Detect which cell encompasses the target text, then output its [x, y] center coordinate. 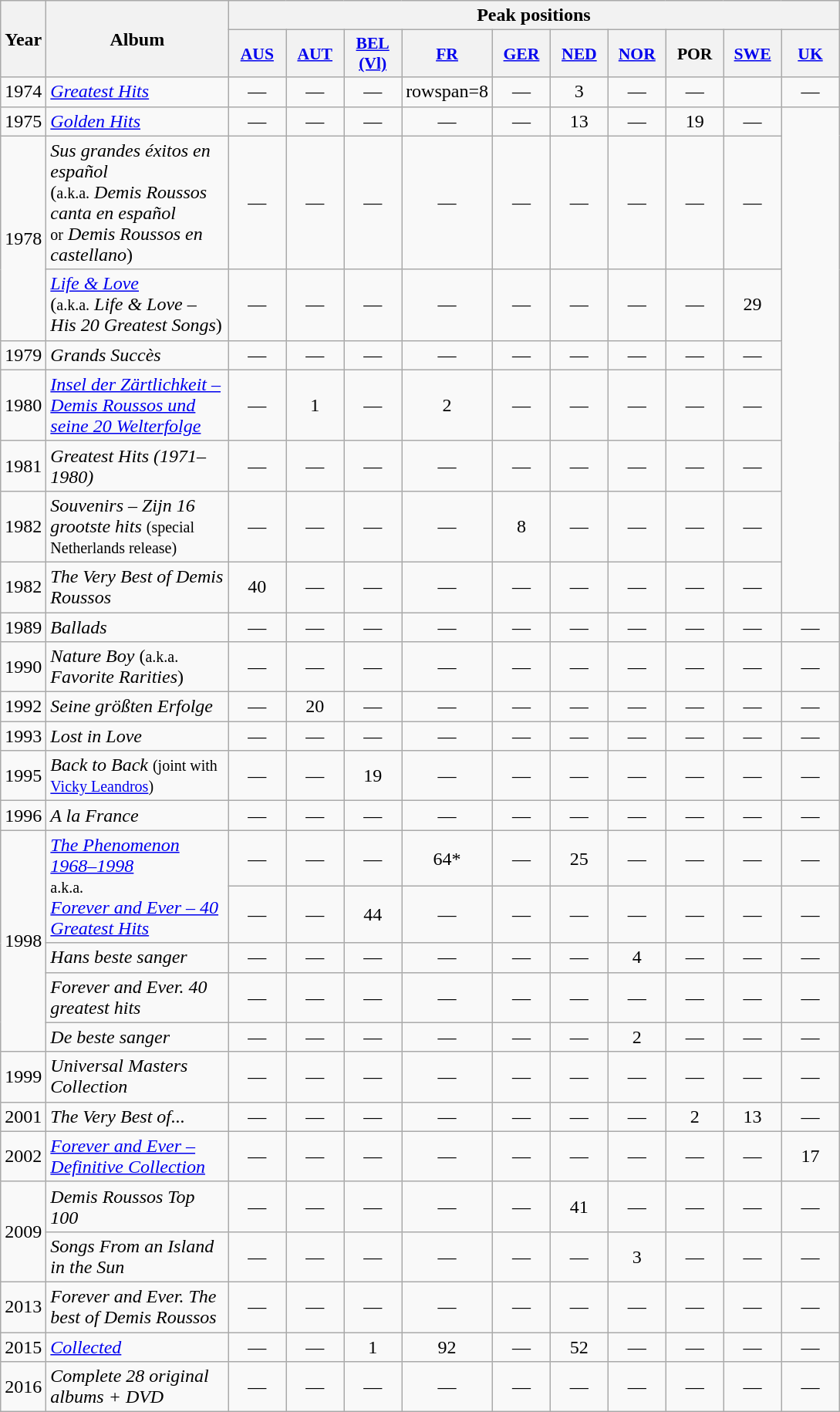
Album [137, 39]
1998 [23, 941]
41 [579, 1207]
4 [637, 958]
2009 [23, 1231]
1978 [23, 238]
Demis Roussos Top 100 [137, 1207]
NOR [637, 54]
Greatest Hits (1971–1980) [137, 466]
UK [810, 54]
8 [521, 526]
1980 [23, 405]
BEL (Vl) [373, 54]
40 [258, 586]
2013 [23, 1307]
Year [23, 39]
Back to Back (joint with Vicky Leandros) [137, 776]
SWE [753, 54]
GER [521, 54]
The Very Best of Demis Roussos [137, 586]
Forever and Ever. The best of Demis Roussos [137, 1307]
Greatest Hits [137, 92]
1992 [23, 707]
1995 [23, 776]
Complete 28 original albums + DVD [137, 1387]
FR [447, 54]
Seine größten Erfolge [137, 707]
Collected [137, 1346]
Golden Hits [137, 121]
2015 [23, 1346]
Ballads [137, 627]
NED [579, 54]
25 [579, 858]
Sus grandes éxitos en español(a.k.a. Demis Roussos canta en españolor Demis Roussos en castellano) [137, 202]
92 [447, 1346]
The Phenomenon 1968–1998a.k.a.Forever and Ever – 40 Greatest Hits [137, 887]
Grands Succès [137, 355]
Universal Masters Collection [137, 1077]
Insel der Zärtlichkeit – Demis Roussos und seine 20 Welterfolge [137, 405]
1989 [23, 627]
POR [694, 54]
1999 [23, 1077]
The Very Best of... [137, 1116]
Lost in Love [137, 736]
Souvenirs – Zijn 16 grootste hits (special Netherlands release) [137, 526]
2002 [23, 1156]
1990 [23, 667]
1996 [23, 816]
Hans beste sanger [137, 958]
29 [753, 305]
De beste sanger [137, 1037]
rowspan=8 [447, 92]
Nature Boy (a.k.a. Favorite Rarities) [137, 667]
44 [373, 915]
2016 [23, 1387]
1993 [23, 736]
Forever and Ever – Definitive Collection [137, 1156]
1975 [23, 121]
64* [447, 858]
1981 [23, 466]
20 [315, 707]
Forever and Ever. 40 greatest hits [137, 997]
AUS [258, 54]
A la France [137, 816]
52 [579, 1346]
AUT [315, 54]
17 [810, 1156]
Peak positions [534, 15]
1974 [23, 92]
Life & Love(a.k.a. Life & Love – His 20 Greatest Songs) [137, 305]
2001 [23, 1116]
1979 [23, 355]
Songs From an Island in the Sun [137, 1256]
